Search for the cell housing the specified text and yield its (x, y) center coordinate. 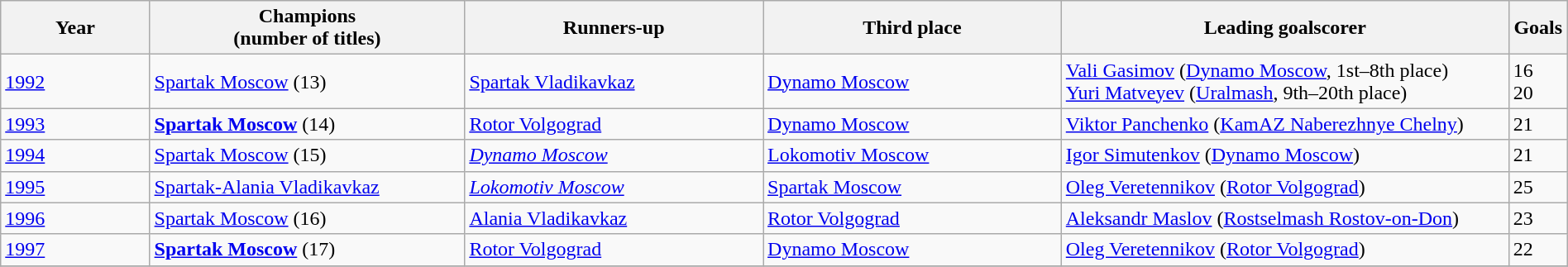
Leading goalscorer (1285, 28)
25 (1538, 187)
23 (1538, 218)
Spartak Moscow (913, 187)
Spartak Vladikavkaz (614, 81)
Year (75, 28)
Spartak Moscow (16) (308, 218)
Goals (1538, 28)
1620 (1538, 81)
Alania Vladikavkaz (614, 218)
Vali Gasimov (Dynamo Moscow, 1st–8th place) Yuri Matveyev (Uralmash, 9th–20th place) (1285, 81)
Runners-up (614, 28)
1993 (75, 124)
Spartak-Alania Vladikavkaz (308, 187)
22 (1538, 250)
Spartak Moscow (17) (308, 250)
1992 (75, 81)
1996 (75, 218)
1995 (75, 187)
Spartak Moscow (13) (308, 81)
1997 (75, 250)
Champions(number of titles) (308, 28)
Viktor Panchenko (KamAZ Naberezhnye Chelny) (1285, 124)
1994 (75, 155)
Spartak Moscow (14) (308, 124)
Aleksandr Maslov (Rostselmash Rostov-on-Don) (1285, 218)
Spartak Moscow (15) (308, 155)
Igor Simutenkov (Dynamo Moscow) (1285, 155)
Third place (913, 28)
